Return (X, Y) of the center of cell containing provided text 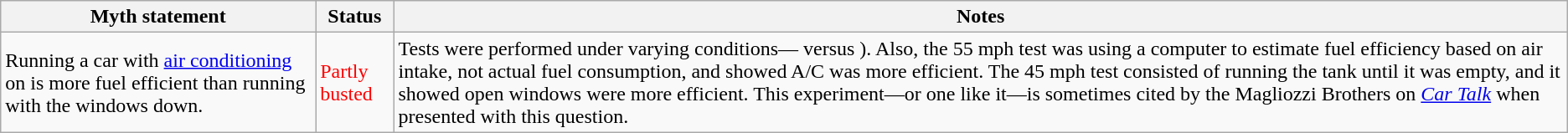
Myth statement (158, 17)
Partly busted (355, 82)
Status (355, 17)
Running a car with air conditioning on is more fuel efficient than running with the windows down. (158, 82)
Notes (980, 17)
